Extract the [x, y] coordinate from the center of the cell holding the provided text.  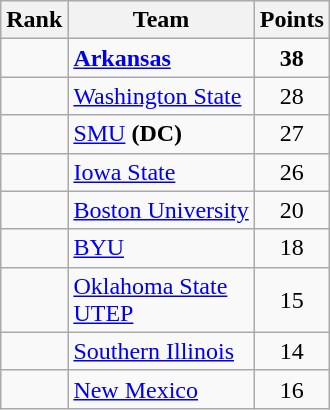
Points [292, 20]
18 [292, 248]
15 [292, 300]
BYU [161, 248]
14 [292, 351]
Iowa State [161, 172]
Arkansas [161, 58]
Oklahoma StateUTEP [161, 300]
Southern Illinois [161, 351]
Team [161, 20]
20 [292, 210]
Boston University [161, 210]
Rank [34, 20]
16 [292, 389]
SMU (DC) [161, 134]
26 [292, 172]
38 [292, 58]
Washington State [161, 96]
28 [292, 96]
27 [292, 134]
New Mexico [161, 389]
